Find where the given text appears and provide that cell's center as [x, y] coordinate. 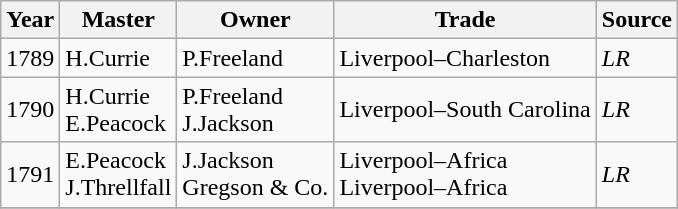
J.JacksonGregson & Co. [256, 174]
E.PeacockJ.Threllfall [118, 174]
1790 [30, 110]
Liverpool–AfricaLiverpool–Africa [465, 174]
Source [636, 20]
Master [118, 20]
Trade [465, 20]
1791 [30, 174]
P.Freeland [256, 58]
1789 [30, 58]
H.Currie [118, 58]
Owner [256, 20]
H.CurrieE.Peacock [118, 110]
P.FreelandJ.Jackson [256, 110]
Liverpool–Charleston [465, 58]
Year [30, 20]
Liverpool–South Carolina [465, 110]
